For the text-containing cell, return its midpoint in [x, y] coordinate format. 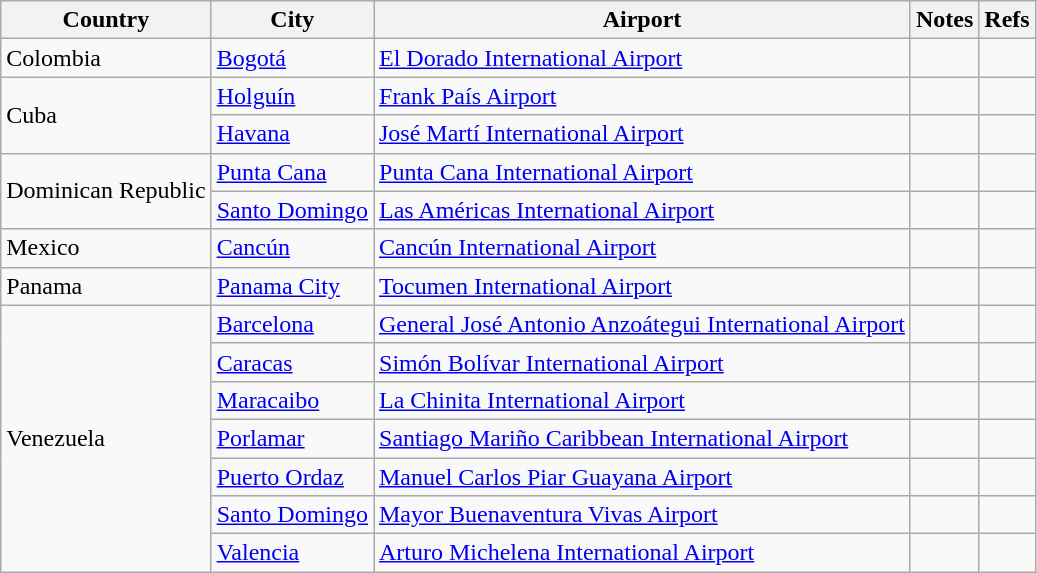
Dominican Republic [106, 191]
Panama [106, 286]
Porlamar [292, 438]
Havana [292, 134]
Barcelona [292, 324]
Cancún [292, 248]
Holguín [292, 96]
Tocumen International Airport [642, 286]
Refs [1007, 20]
Frank País Airport [642, 96]
Caracas [292, 362]
Santiago Mariño Caribbean International Airport [642, 438]
General José Antonio Anzoátegui International Airport [642, 324]
Puerto Ordaz [292, 477]
José Martí International Airport [642, 134]
Mexico [106, 248]
Cancún International Airport [642, 248]
Simón Bolívar International Airport [642, 362]
Arturo Michelena International Airport [642, 553]
Colombia [106, 58]
City [292, 20]
Panama City [292, 286]
Punta Cana [292, 172]
Notes [944, 20]
Valencia [292, 553]
Country [106, 20]
Punta Cana International Airport [642, 172]
El Dorado International Airport [642, 58]
Bogotá [292, 58]
Mayor Buenaventura Vivas Airport [642, 515]
Airport [642, 20]
Venezuela [106, 438]
La Chinita International Airport [642, 400]
Maracaibo [292, 400]
Las Américas International Airport [642, 210]
Manuel Carlos Piar Guayana Airport [642, 477]
Cuba [106, 115]
